Extract the (X, Y) coordinate from the center of the cell holding the provided text.  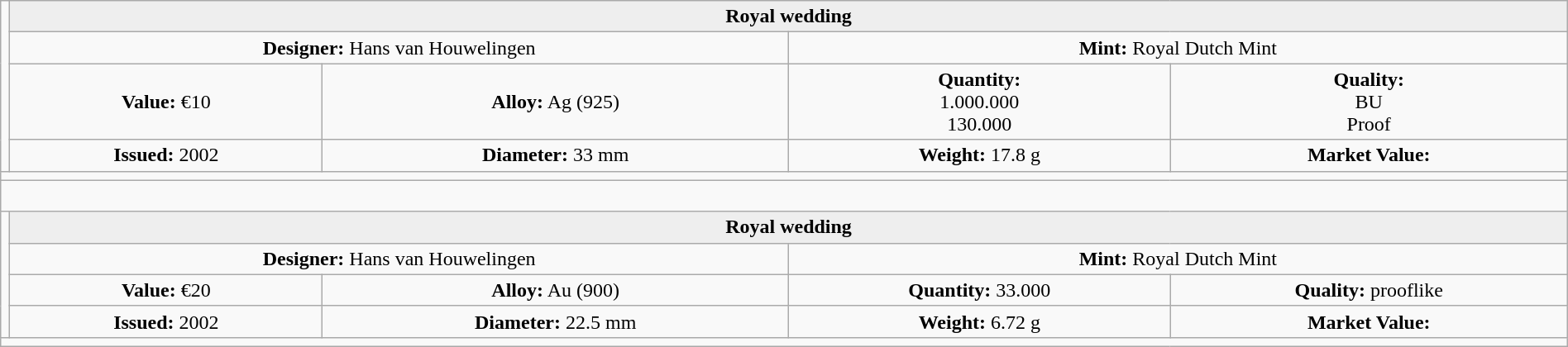
Value: €10 (166, 102)
Weight: 6.72 g (979, 321)
Alloy: Au (900) (556, 290)
Quantity:1.000.000 130.000 (979, 102)
Alloy: Ag (925) (556, 102)
Diameter: 33 mm (556, 155)
Quantity: 33.000 (979, 290)
Diameter: 22.5 mm (556, 321)
Value: €20 (166, 290)
Weight: 17.8 g (979, 155)
Quality:BU Proof (1369, 102)
Quality: prooflike (1369, 290)
